Determine the (X, Y) coordinate at the center of the cell enclosing the given text.  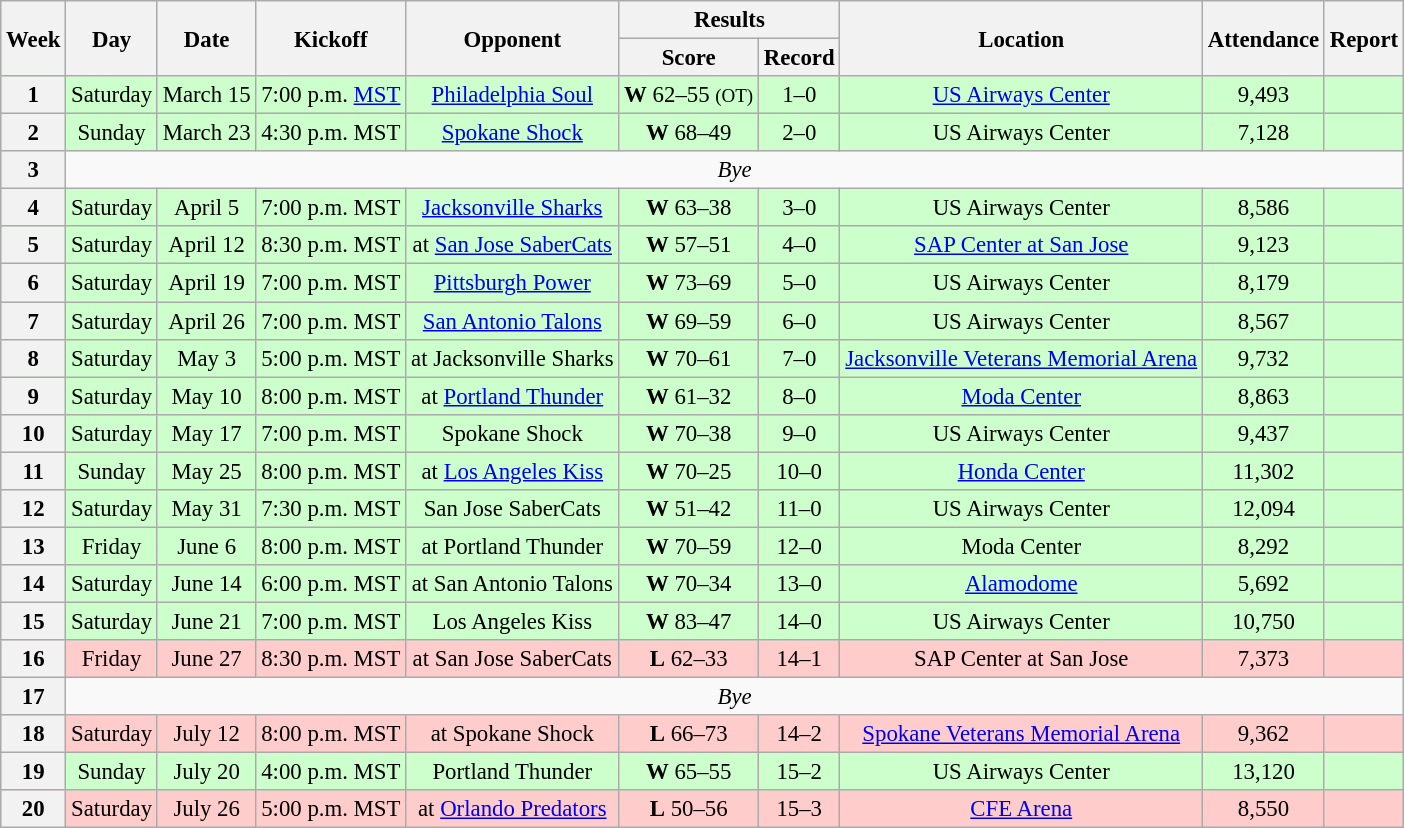
13–0 (800, 584)
W 70–59 (689, 546)
9,362 (1264, 734)
May 10 (206, 396)
W 70–34 (689, 584)
W 61–32 (689, 396)
Report (1364, 38)
Day (112, 38)
Spokane Veterans Memorial Arena (1022, 734)
20 (34, 809)
8,586 (1264, 208)
W 62–55 (OT) (689, 95)
W 73–69 (689, 283)
9–0 (800, 433)
June 6 (206, 546)
Portland Thunder (512, 772)
12–0 (800, 546)
May 31 (206, 509)
4:00 p.m. MST (331, 772)
June 14 (206, 584)
Date (206, 38)
8–0 (800, 396)
14–1 (800, 659)
8,179 (1264, 283)
13 (34, 546)
15–2 (800, 772)
14–0 (800, 621)
May 25 (206, 471)
at San Antonio Talons (512, 584)
18 (34, 734)
Week (34, 38)
11,302 (1264, 471)
7,128 (1264, 133)
at Jacksonville Sharks (512, 358)
15 (34, 621)
5–0 (800, 283)
W 65–55 (689, 772)
7,373 (1264, 659)
Honda Center (1022, 471)
6–0 (800, 321)
W 63–38 (689, 208)
May 17 (206, 433)
Pittsburgh Power (512, 283)
12,094 (1264, 509)
at Spokane Shock (512, 734)
13,120 (1264, 772)
6 (34, 283)
June 21 (206, 621)
8,550 (1264, 809)
2–0 (800, 133)
7 (34, 321)
7–0 (800, 358)
17 (34, 697)
Philadelphia Soul (512, 95)
12 (34, 509)
11 (34, 471)
8,863 (1264, 396)
L 66–73 (689, 734)
4–0 (800, 245)
1 (34, 95)
Attendance (1264, 38)
Los Angeles Kiss (512, 621)
14 (34, 584)
W 70–61 (689, 358)
Score (689, 58)
Opponent (512, 38)
9,123 (1264, 245)
W 69–59 (689, 321)
10 (34, 433)
10–0 (800, 471)
10,750 (1264, 621)
4:30 p.m. MST (331, 133)
2 (34, 133)
Jacksonville Veterans Memorial Arena (1022, 358)
7:30 p.m. MST (331, 509)
W 68–49 (689, 133)
Alamodome (1022, 584)
L 50–56 (689, 809)
Results (730, 20)
5 (34, 245)
San Jose SaberCats (512, 509)
3–0 (800, 208)
9,437 (1264, 433)
March 23 (206, 133)
3 (34, 170)
Location (1022, 38)
Record (800, 58)
16 (34, 659)
14–2 (800, 734)
March 15 (206, 95)
15–3 (800, 809)
9 (34, 396)
9,493 (1264, 95)
June 27 (206, 659)
4 (34, 208)
Kickoff (331, 38)
W 70–25 (689, 471)
Jacksonville Sharks (512, 208)
May 3 (206, 358)
5,692 (1264, 584)
19 (34, 772)
11–0 (800, 509)
CFE Arena (1022, 809)
8 (34, 358)
San Antonio Talons (512, 321)
July 26 (206, 809)
April 26 (206, 321)
April 5 (206, 208)
July 20 (206, 772)
at Los Angeles Kiss (512, 471)
9,732 (1264, 358)
8,292 (1264, 546)
W 57–51 (689, 245)
April 12 (206, 245)
1–0 (800, 95)
July 12 (206, 734)
April 19 (206, 283)
W 83–47 (689, 621)
at Orlando Predators (512, 809)
W 70–38 (689, 433)
8,567 (1264, 321)
L 62–33 (689, 659)
6:00 p.m. MST (331, 584)
W 51–42 (689, 509)
